Return [x, y] of the center of cell containing provided text 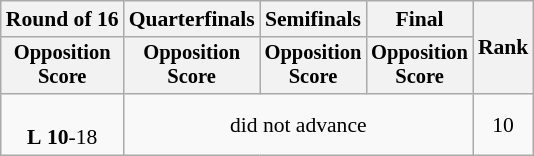
did not advance [298, 124]
L 10-18 [62, 124]
Round of 16 [62, 19]
10 [504, 124]
Semifinals [314, 19]
Quarterfinals [192, 19]
Rank [504, 48]
Final [420, 19]
